Pinpoint the cell where the given text exists, returning its (X, Y) midpoint coordinate. 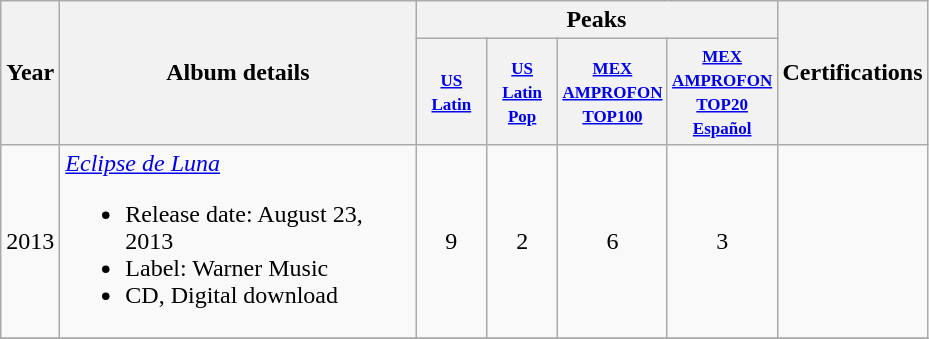
MEX AMPROFON TOP100 (613, 92)
Year (30, 73)
Album details (238, 73)
US Latin (452, 92)
Peaks (596, 20)
2 (522, 241)
Eclipse de LunaRelease date: August 23, 2013Label: Warner MusicCD, Digital download (238, 241)
MEX AMPROFON TOP20 Español (722, 92)
Certifications (852, 73)
US Latin Pop (522, 92)
3 (722, 241)
6 (613, 241)
9 (452, 241)
2013 (30, 241)
